Return the [X, Y] coordinate for the center point of the cell that contains the specified text.  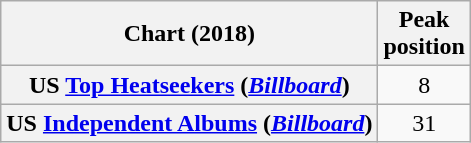
Chart (2018) [190, 34]
8 [424, 85]
31 [424, 123]
Peakposition [424, 34]
US Independent Albums (Billboard) [190, 123]
US Top Heatseekers (Billboard) [190, 85]
